Scan for the cell matching the given text and deliver its [x, y] coordinate at center. 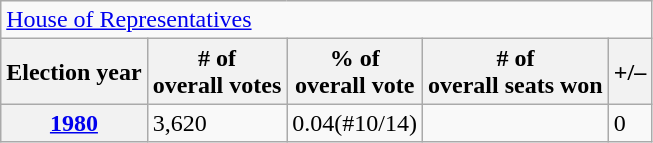
3,620 [217, 123]
House of Representatives [326, 20]
0 [630, 123]
# ofoverall votes [217, 72]
% ofoverall vote [355, 72]
Election year [74, 72]
+/– [630, 72]
0.04(#10/14) [355, 123]
# ofoverall seats won [516, 72]
1980 [74, 123]
